Determine the (X, Y) coordinate at the center of the cell enclosing the given text.  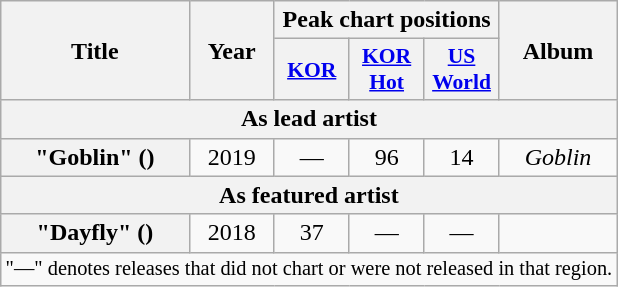
"—" denotes releases that did not chart or were not released in that region. (309, 269)
Album (558, 50)
96 (386, 157)
2018 (232, 233)
Title (95, 50)
KOR (312, 70)
Year (232, 50)
As featured artist (309, 195)
Goblin (558, 157)
"Dayfly" () (95, 233)
"Goblin" () (95, 157)
37 (312, 233)
As lead artist (309, 119)
KOR Hot (386, 70)
2019 (232, 157)
US World (462, 70)
Peak chart positions (386, 20)
14 (462, 157)
